Return (x, y) of the center of cell containing provided text 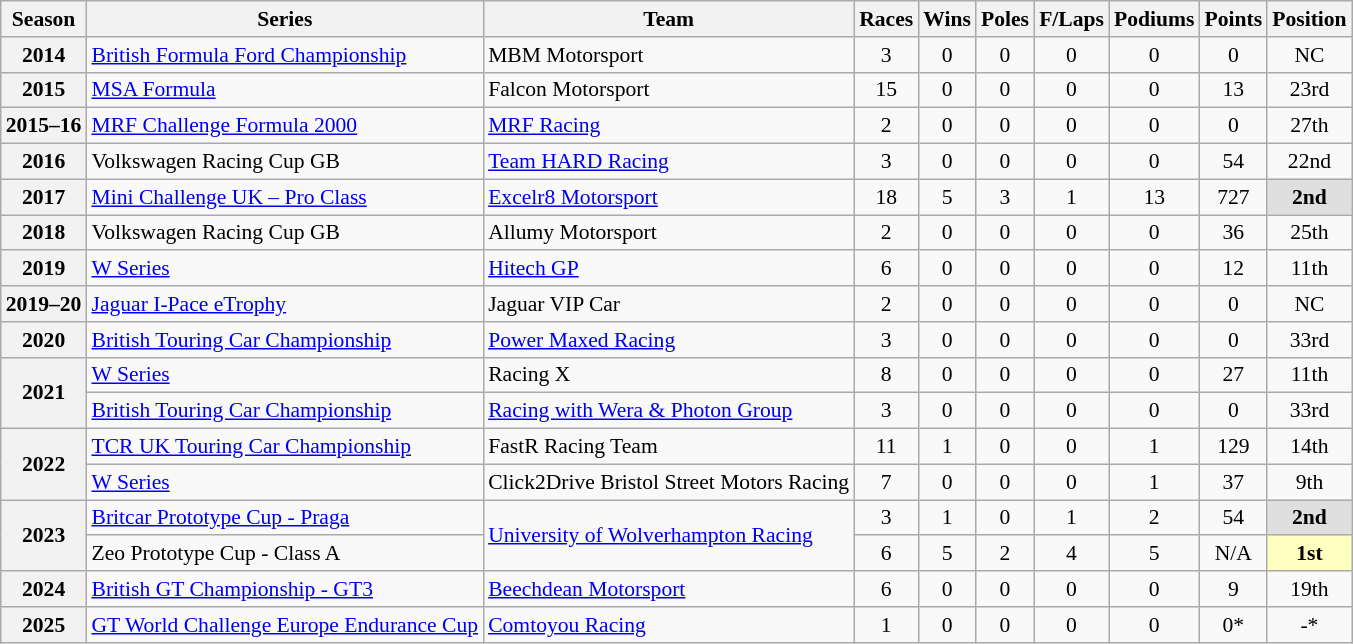
Comtoyou Racing (668, 625)
2024 (44, 589)
Jaguar VIP Car (668, 304)
37 (1233, 482)
MRF Challenge Formula 2000 (284, 126)
N/A (1233, 554)
Power Maxed Racing (668, 340)
Series (284, 19)
F/Laps (1072, 19)
22nd (1309, 162)
2018 (44, 233)
-* (1309, 625)
1st (1309, 554)
12 (1233, 269)
2025 (44, 625)
4 (1072, 554)
2019 (44, 269)
727 (1233, 197)
Season (44, 19)
Excelr8 Motorsport (668, 197)
25th (1309, 233)
8 (886, 375)
36 (1233, 233)
Hitech GP (668, 269)
British GT Championship - GT3 (284, 589)
19th (1309, 589)
129 (1233, 447)
MBM Motorsport (668, 55)
GT World Challenge Europe Endurance Cup (284, 625)
MSA Formula (284, 90)
Zeo Prototype Cup - Class A (284, 554)
Position (1309, 19)
2020 (44, 340)
27th (1309, 126)
British Formula Ford Championship (284, 55)
7 (886, 482)
11 (886, 447)
Jaguar I-Pace eTrophy (284, 304)
0* (1233, 625)
23rd (1309, 90)
Points (1233, 19)
Falcon Motorsport (668, 90)
MRF Racing (668, 126)
2019–20 (44, 304)
Britcar Prototype Cup - Praga (284, 518)
Wins (947, 19)
14th (1309, 447)
Team (668, 19)
2023 (44, 536)
2017 (44, 197)
Poles (1005, 19)
Races (886, 19)
2015–16 (44, 126)
2022 (44, 464)
FastR Racing Team (668, 447)
Racing with Wera & Photon Group (668, 411)
Click2Drive Bristol Street Motors Racing (668, 482)
Racing X (668, 375)
15 (886, 90)
Podiums (1154, 19)
2021 (44, 392)
Allumy Motorsport (668, 233)
2015 (44, 90)
Team HARD Racing (668, 162)
TCR UK Touring Car Championship (284, 447)
9th (1309, 482)
Mini Challenge UK – Pro Class (284, 197)
University of Wolverhampton Racing (668, 536)
Beechdean Motorsport (668, 589)
2016 (44, 162)
2014 (44, 55)
9 (1233, 589)
18 (886, 197)
27 (1233, 375)
